Return the [X, Y] coordinate for the center point of the cell that contains the specified text.  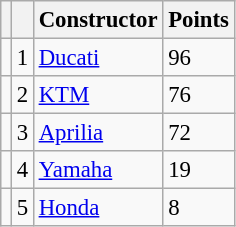
Points [198, 20]
Aprilia [98, 133]
KTM [98, 95]
4 [22, 170]
76 [198, 95]
Ducati [98, 58]
Yamaha [98, 170]
8 [198, 208]
Honda [98, 208]
5 [22, 208]
Constructor [98, 20]
2 [22, 95]
72 [198, 133]
3 [22, 133]
96 [198, 58]
19 [198, 170]
1 [22, 58]
